Capture the cell that displays the provided text and extract its (X, Y) central coordinate. 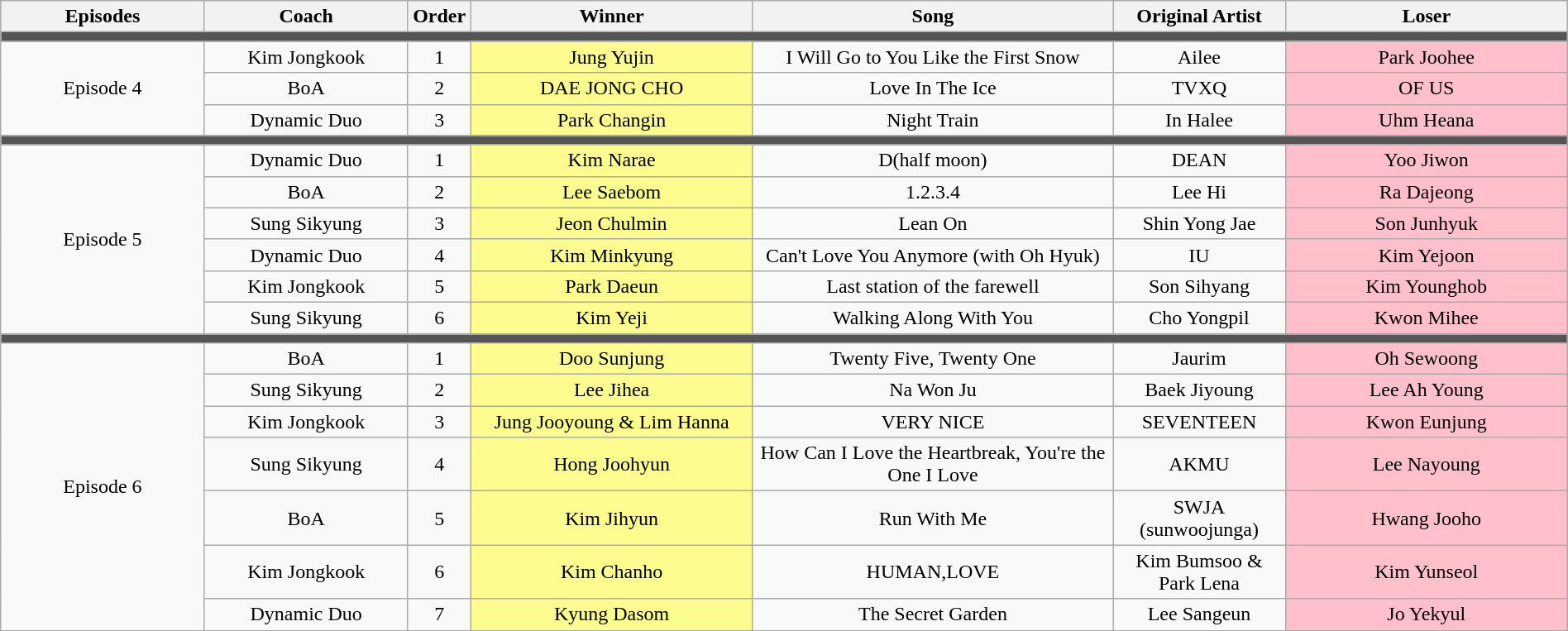
Episode 5 (103, 239)
Jung Yujin (612, 57)
Jo Yekyul (1426, 614)
Episode 6 (103, 486)
Kwon Mihee (1426, 318)
Lean On (933, 223)
Son Junhyuk (1426, 223)
Kwon Eunjung (1426, 422)
AKMU (1199, 465)
SEVENTEEN (1199, 422)
VERY NICE (933, 422)
Order (439, 17)
In Halee (1199, 120)
Kim Bumsoo & Park Lena (1199, 572)
Kim Yeji (612, 318)
Son Sihyang (1199, 286)
OF US (1426, 88)
Kim Jihyun (612, 518)
DEAN (1199, 160)
Lee Sangeun (1199, 614)
Hwang Jooho (1426, 518)
Original Artist (1199, 17)
IU (1199, 255)
Jeon Chulmin (612, 223)
SWJA (sunwoojunga) (1199, 518)
Uhm Heana (1426, 120)
7 (439, 614)
Run With Me (933, 518)
Shin Yong Jae (1199, 223)
Kim Narae (612, 160)
Cho Yongpil (1199, 318)
Lee Ah Young (1426, 390)
Kyung Dasom (612, 614)
Episodes (103, 17)
Jung Jooyoung & Lim Hanna (612, 422)
Winner (612, 17)
Last station of the farewell (933, 286)
Baek Jiyoung (1199, 390)
Ailee (1199, 57)
D(half moon) (933, 160)
DAE JONG CHO (612, 88)
Kim Yunseol (1426, 572)
The Secret Garden (933, 614)
Yoo Jiwon (1426, 160)
Twenty Five, Twenty One (933, 359)
Coach (306, 17)
Song (933, 17)
Na Won Ju (933, 390)
Kim Minkyung (612, 255)
Can't Love You Anymore (with Oh Hyuk) (933, 255)
Lee Jihea (612, 390)
Lee Hi (1199, 192)
Love In The Ice (933, 88)
Kim Chanho (612, 572)
Park Joohee (1426, 57)
Episode 4 (103, 88)
TVXQ (1199, 88)
Oh Sewoong (1426, 359)
HUMAN,LOVE (933, 572)
1.2.3.4 (933, 192)
Walking Along With You (933, 318)
Lee Saebom (612, 192)
Doo Sunjung (612, 359)
Hong Joohyun (612, 465)
Kim Younghob (1426, 286)
Park Daeun (612, 286)
I Will Go to You Like the First Snow (933, 57)
How Can I Love the Heartbreak, You're the One I Love (933, 465)
Kim Yejoon (1426, 255)
Jaurim (1199, 359)
Park Changin (612, 120)
Loser (1426, 17)
Lee Nayoung (1426, 465)
Ra Dajeong (1426, 192)
Night Train (933, 120)
